Detect which cell encompasses the target text, then output its [X, Y] center coordinate. 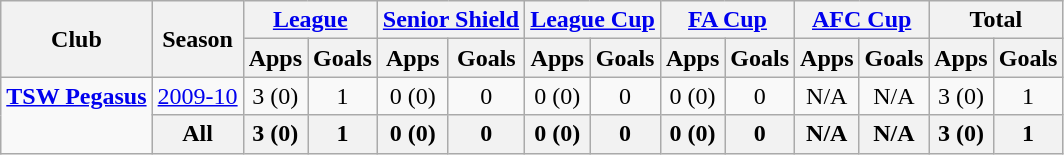
Season [198, 39]
2009-10 [198, 96]
Senior Shield [450, 20]
League Cup [593, 20]
All [198, 134]
TSW Pegasus [76, 115]
Total [996, 20]
Club [76, 39]
FA Cup [727, 20]
AFC Cup [862, 20]
League [310, 20]
